Return (X, Y) of the center of cell containing provided text 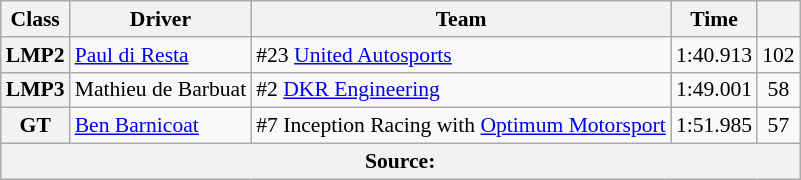
1:40.913 (714, 55)
1:49.001 (714, 90)
LMP2 (36, 55)
Driver (161, 19)
Ben Barnicoat (161, 126)
Time (714, 19)
Paul di Resta (161, 55)
GT (36, 126)
Team (461, 19)
58 (778, 90)
LMP3 (36, 90)
Class (36, 19)
102 (778, 55)
Mathieu de Barbuat (161, 90)
#2 DKR Engineering (461, 90)
1:51.985 (714, 126)
Source: (400, 162)
#23 United Autosports (461, 55)
57 (778, 126)
#7 Inception Racing with Optimum Motorsport (461, 126)
